Provide the (X, Y) coordinate of the cell's center where the given text is located.  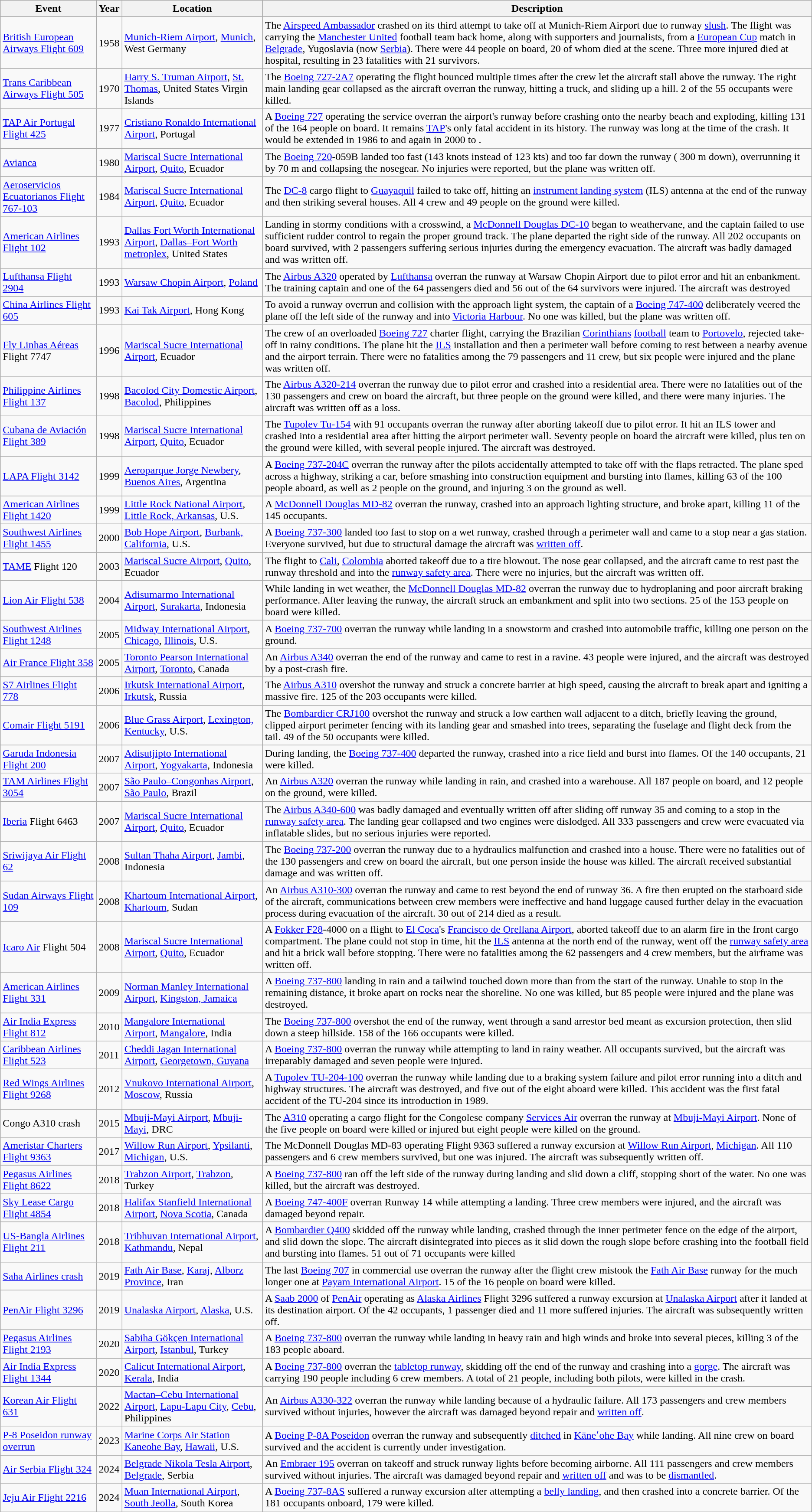
Harry S. Truman Airport, St. Thomas, United States Virgin Islands (192, 88)
American Airlines Flight 102 (49, 242)
Korean Air Flight 631 (49, 1406)
US-Bangla Airlines Flight 211 (49, 1242)
A Boeing 737-700 overran the runway while landing in a snowstorm and crashed into automobile traffic, killing one person on the ground. (537, 635)
1984 (109, 196)
Midway International Airport, Chicago, Illinois, U.S. (192, 635)
Cheddi Jagan International Airport, Georgetown, Guyana (192, 1055)
TAM Airlines Flight 3054 (49, 787)
Tribhuvan International Airport, Kathmandu, Nepal (192, 1242)
P-8 Poseidon runway overrun (49, 1440)
2022 (109, 1406)
Bacolod City Domestic Airport, Bacolod, Philippines (192, 396)
Mariscal Sucre International Airport, Ecuador (192, 350)
Jeju Air Flight 2216 (49, 1498)
British European Airways Flight 609 (49, 42)
Philippine Airlines Flight 137 (49, 396)
Southwest Airlines Flight 1455 (49, 539)
Year (109, 9)
2009 (109, 993)
Belgrade Nikola Tesla Airport, Belgrade, Serbia (192, 1469)
2004 (109, 601)
Mactan–Cebu International Airport, Lapu-Lapu City, Cebu, Philippines (192, 1406)
Air India Express Flight 812 (49, 1027)
Location (192, 9)
S7 Airlines Flight 778 (49, 691)
LAPA Flight 3142 (49, 476)
Kai Tak Airport, Hong Kong (192, 310)
Bob Hope Airport, Burbank, California, U.S. (192, 539)
A Boeing 747-400F overran Runway 14 while attempting a landing. Three crew members were injured, and the aircraft was damaged beyond repair. (537, 1208)
During landing, the Boeing 737-400 departed the runway, crashed into a rice field and burst into flames. Of the 140 occupants, 21 were killed. (537, 759)
1996 (109, 350)
Pegasus Airlines Flight 8622 (49, 1179)
Ameristar Charters Flight 9363 (49, 1152)
Saha Airlines crash (49, 1276)
Red Wings Airlines Flight 9268 (49, 1089)
Air India Express Flight 1344 (49, 1372)
A McDonnell Douglas MD-82 overran the runway, crashed into an approach lighting structure, and broke apart, killing 11 of the 145 occupants. (537, 510)
Vnukovo International Airport, Moscow, Russia (192, 1089)
Avianca (49, 162)
Munich-Riem Airport, Munich, West Germany (192, 42)
Dallas Fort Worth International Airport, Dallas–Fort Worth metroplex, United States (192, 242)
Aeroservicios Ecuatorianos Flight 767-103 (49, 196)
Sudan Airways Flight 109 (49, 901)
Halifax Stanfield International Airport, Nova Scotia, Canada (192, 1208)
Iberia Flight 6463 (49, 821)
Adisumarmo International Airport, Surakarta, Indonesia (192, 601)
1980 (109, 162)
Cristiano Ronaldo International Airport, Portugal (192, 128)
2003 (109, 566)
Little Rock National Airport, Little Rock, Arkansas, U.S. (192, 510)
PenAir Flight 3296 (49, 1310)
2011 (109, 1055)
American Airlines Flight 331 (49, 993)
Fly Linhas Aéreas Flight 7747 (49, 350)
Garuda Indonesia Flight 200 (49, 759)
Air France Flight 358 (49, 663)
2015 (109, 1123)
2017 (109, 1152)
Sultan Thaha Airport, Jambi, Indonesia (192, 861)
Irkutsk International Airport, Irkutsk, Russia (192, 691)
Fath Air Base, Karaj, Alborz Province, Iran (192, 1276)
A Boeing 737-800 overran the runway while landing in heavy rain and high winds and broke into several pieces, killing 3 of the 183 people aboard. (537, 1344)
Cubana de Aviación Flight 389 (49, 436)
1958 (109, 42)
Norman Manley International Airport, Kingston, Jamaica (192, 993)
Description (537, 9)
Mariscal Sucre Airport, Quito, Ecuador (192, 566)
American Airlines Flight 1420 (49, 510)
Trans Caribbean Airways Flight 505 (49, 88)
Lion Air Flight 538 (49, 601)
Unalaska Airport, Alaska, U.S. (192, 1310)
Congo A310 crash (49, 1123)
Sriwijaya Air Flight 62 (49, 861)
Southwest Airlines Flight 1248 (49, 635)
Sabiha Gökçen International Airport, Istanbul, Turkey (192, 1344)
2000 (109, 539)
Icaro Air Flight 504 (49, 947)
TAME Flight 120 (49, 566)
Mangalore International Airport, Mangalore, India (192, 1027)
Muan International Airport, South Jeolla, South Korea (192, 1498)
Mbuji-Mayi Airport, Mbuji-Mayi, DRC (192, 1123)
TAP Air Portugal Flight 425 (49, 128)
2023 (109, 1440)
2010 (109, 1027)
Khartoum International Airport, Khartoum, Sudan (192, 901)
China Airlines Flight 605 (49, 310)
Trabzon Airport, Trabzon, Turkey (192, 1179)
Toronto Pearson International Airport, Toronto, Canada (192, 663)
1970 (109, 88)
Sky Lease Cargo Flight 4854 (49, 1208)
Caribbean Airlines Flight 523 (49, 1055)
Marine Corps Air Station Kaneohe Bay, Hawaii, U.S. (192, 1440)
Air Serbia Flight 324 (49, 1469)
2012 (109, 1089)
Willow Run Airport, Ypsilanti, Michigan, U.S. (192, 1152)
Event (49, 9)
1977 (109, 128)
Calicut International Airport, Kerala, India (192, 1372)
Blue Grass Airport, Lexington, Kentucky, U.S. (192, 725)
Adisutjipto International Airport, Yogyakarta, Indonesia (192, 759)
Lufthansa Flight 2904 (49, 282)
São Paulo–Congonhas Airport, São Paulo, Brazil (192, 787)
Warsaw Chopin Airport, Poland (192, 282)
Comair Flight 5191 (49, 725)
Aeroparque Jorge Newbery, Buenos Aires, Argentina (192, 476)
Pegasus Airlines Flight 2193 (49, 1344)
